Determine the (X, Y) coordinate at the center of the cell enclosing the given text.  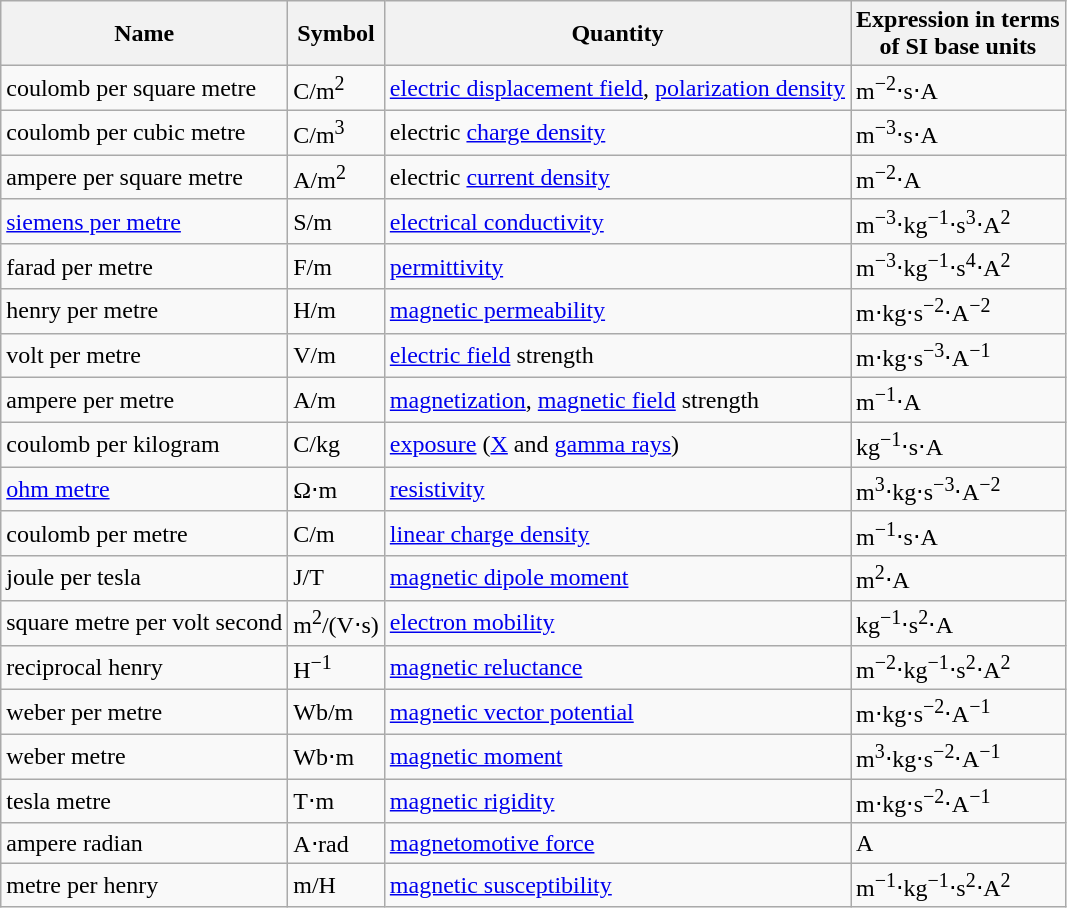
ampere per metre (144, 400)
reciprocal henry (144, 668)
m−3⋅kg−1⋅s4⋅A2 (958, 266)
kg−1⋅s⋅A (958, 444)
Expression in terms of SI base units (958, 34)
A⋅rad (336, 843)
m3⋅kg⋅s−2⋅A−1 (958, 756)
coulomb per metre (144, 534)
J/T (336, 578)
Symbol (336, 34)
Wb⋅m (336, 756)
kg−1⋅s2⋅A (958, 622)
electric current density (617, 178)
S/m (336, 222)
A/m2 (336, 178)
ampere radian (144, 843)
joule per tesla (144, 578)
H/m (336, 312)
electric charge density (617, 132)
magnetic reluctance (617, 668)
m−1⋅s⋅A (958, 534)
m−2⋅kg−1⋅s2⋅A2 (958, 668)
weber metre (144, 756)
m−1⋅kg−1⋅s2⋅A2 (958, 886)
magnetomotive force (617, 843)
volt per metre (144, 356)
electric field strength (617, 356)
electron mobility (617, 622)
resistivity (617, 490)
magnetic rigidity (617, 802)
m⋅kg⋅s−3⋅A−1 (958, 356)
H−1 (336, 668)
m−1⋅A (958, 400)
V/m (336, 356)
permittivity (617, 266)
m−2⋅s⋅A (958, 88)
electric displacement field, polarization density (617, 88)
ohm metre (144, 490)
coulomb per kilogram (144, 444)
m3⋅kg⋅s−3⋅A−2 (958, 490)
A (958, 843)
m2/(V⋅s) (336, 622)
linear charge density (617, 534)
C/kg (336, 444)
tesla metre (144, 802)
Name (144, 34)
m2⋅A (958, 578)
m−3⋅kg−1⋅s3⋅A2 (958, 222)
magnetic moment (617, 756)
C/m3 (336, 132)
C/m (336, 534)
Wb/m (336, 712)
exposure (X and gamma rays) (617, 444)
electrical conductivity (617, 222)
metre per henry (144, 886)
Ω⋅m (336, 490)
m⋅kg⋅s−2⋅A−2 (958, 312)
C/m2 (336, 88)
henry per metre (144, 312)
square metre per volt second (144, 622)
A/m (336, 400)
weber per metre (144, 712)
siemens per metre (144, 222)
F/m (336, 266)
magnetic susceptibility (617, 886)
magnetic permeability (617, 312)
coulomb per cubic metre (144, 132)
m−3⋅s⋅A (958, 132)
m−2⋅A (958, 178)
magnetic vector potential (617, 712)
ampere per square metre (144, 178)
m/H (336, 886)
magnetization, magnetic field strength (617, 400)
T⋅m (336, 802)
farad per metre (144, 266)
Quantity (617, 34)
coulomb per square metre (144, 88)
magnetic dipole moment (617, 578)
